Return [x, y] of the center of cell containing provided text 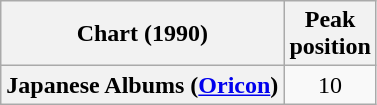
10 [330, 85]
Chart (1990) [142, 34]
Japanese Albums (Oricon) [142, 85]
Peak position [330, 34]
